Extract the [X, Y] coordinate from the center of the cell holding the provided text.  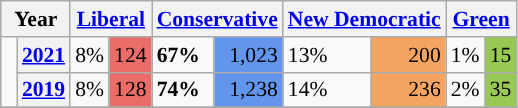
Conservative [218, 19]
15 [501, 55]
67% [183, 55]
236 [408, 90]
74% [183, 90]
124 [130, 55]
Year [36, 19]
35 [501, 90]
2021 [44, 55]
1,238 [248, 90]
Green [482, 19]
14% [327, 90]
1,023 [248, 55]
Liberal [110, 19]
2019 [44, 90]
13% [327, 55]
2% [466, 90]
200 [408, 55]
New Democratic [364, 19]
1% [466, 55]
128 [130, 90]
